Scan for the cell matching the given text and deliver its [x, y] coordinate at center. 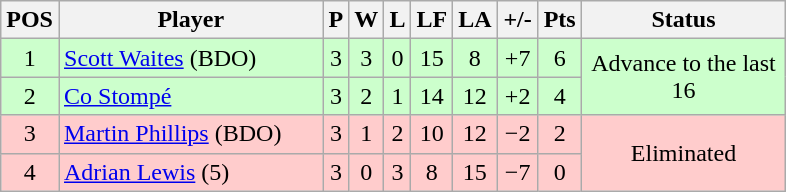
W [366, 20]
L [398, 20]
+7 [518, 58]
−2 [518, 134]
Martin Phillips (BDO) [190, 134]
Status [684, 20]
10 [432, 134]
Player [190, 20]
Co Stompé [190, 96]
14 [432, 96]
Scott Waites (BDO) [190, 58]
−7 [518, 172]
Pts [560, 20]
+2 [518, 96]
P [336, 20]
Adrian Lewis (5) [190, 172]
6 [560, 58]
POS [30, 20]
LF [432, 20]
LA [475, 20]
Eliminated [684, 153]
+/- [518, 20]
Advance to the last 16 [684, 77]
